Provide the (x, y) coordinate of the cell's center where the given text is located.  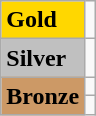
Gold (43, 20)
Silver (43, 58)
Bronze (43, 96)
